Pinpoint the cell where the given text exists, returning its [X, Y] midpoint coordinate. 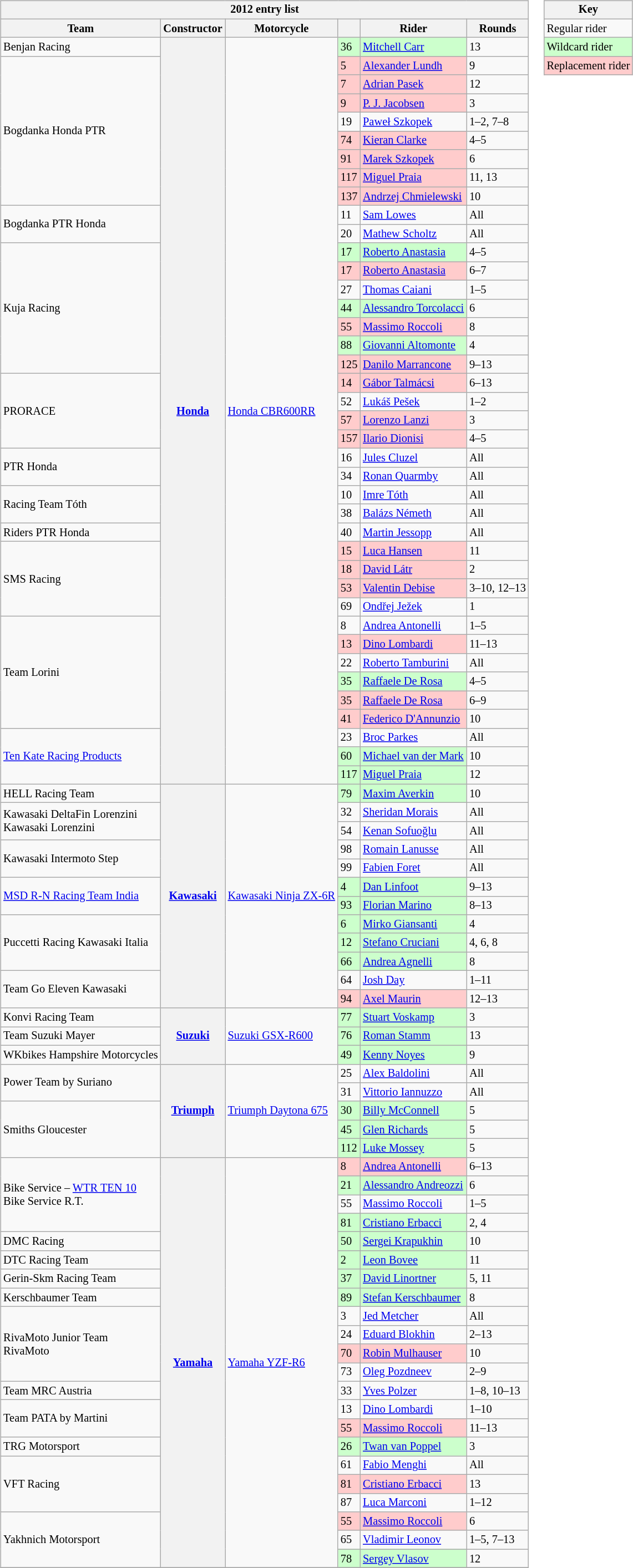
37 [349, 1279]
HELL Racing Team [80, 793]
69 [349, 607]
Kuja Racing [80, 308]
87 [349, 1503]
2, 4 [498, 1223]
Kawasaki DeltaFin LorenziniKawasaki Lorenzini [80, 822]
PTR Honda [80, 467]
Glen Richards [413, 1129]
12–13 [498, 999]
Bogdanka Honda PTR [80, 131]
Adrian Pasek [413, 84]
Kawasaki Intermoto Step [80, 858]
Puccetti Racing Kawasaki Italia [80, 943]
20 [349, 234]
Honda CBR600RR [282, 411]
Balázs Németh [413, 513]
Gerin-Skm Racing Team [80, 1279]
Mathew Scholtz [413, 234]
7 [349, 84]
Broc Parkes [413, 737]
Andrzej Chmielewski [413, 196]
Thomas Caiani [413, 289]
Benjan Racing [80, 47]
Florian Marino [413, 905]
52 [349, 401]
31 [349, 1092]
Triumph [193, 1111]
Team [80, 28]
25 [349, 1073]
Rounds [498, 28]
26 [349, 1447]
1–2, 7–8 [498, 122]
1 [498, 607]
Danilo Marrancone [413, 364]
Sheridan Morais [413, 812]
1–12 [498, 1503]
Motorcycle [282, 28]
Smiths Gloucester [80, 1129]
33 [349, 1391]
Martin Jessopp [413, 532]
Dan Linfoot [413, 887]
Team Suzuki Mayer [80, 1036]
TRG Motorsport [80, 1447]
3–10, 12–13 [498, 588]
50 [349, 1241]
Leon Bovee [413, 1260]
Alexander Lundh [413, 66]
66 [349, 961]
16 [349, 457]
Fabio Menghi [413, 1465]
15 [349, 551]
Alessandro Andreozzi [413, 1185]
P. J. Jacobsen [413, 103]
Regular rider [589, 28]
Racing Team Tóth [80, 505]
53 [349, 588]
Kenny Noyes [413, 1055]
Bike Service – WTR TEN 10Bike Service R.T. [80, 1194]
Federico D'Annunzio [413, 719]
2–9 [498, 1372]
DTC Racing Team [80, 1260]
30 [349, 1111]
Paweł Szkopek [413, 122]
Stefan Kerschbaumer [413, 1297]
PRORACE [80, 411]
Maxim Averkin [413, 793]
74 [349, 140]
1–10 [498, 1409]
54 [349, 831]
Team Lorini [80, 672]
MSD R-N Racing Team India [80, 896]
Bogdanka PTR Honda [80, 224]
34 [349, 476]
Kenan Sofuoğlu [413, 831]
1–5, 7–13 [498, 1540]
2012 entry list [264, 10]
Konvi Racing Team [80, 1017]
11, 13 [498, 178]
Power Team by Suriano [80, 1082]
Jed Metcher [413, 1316]
76 [349, 1036]
Mirko Giansanti [413, 924]
38 [349, 513]
Luca Hansen [413, 551]
Valentin Debise [413, 588]
Yakhnich Motorsport [80, 1540]
Kawasaki [193, 896]
Sergei Krapukhin [413, 1241]
27 [349, 289]
Jules Cluzel [413, 457]
Constructor [193, 28]
36 [349, 47]
Rider [413, 28]
Michael van der Mark [413, 756]
Lorenzo Lanzi [413, 420]
98 [349, 849]
Imre Tóth [413, 495]
Andrea Agnelli [413, 961]
David Látr [413, 569]
Kawasaki Ninja ZX-6R [282, 896]
125 [349, 364]
94 [349, 999]
Vladimir Leonov [413, 1540]
Ronan Quarmby [413, 476]
Suzuki [193, 1036]
6–9 [498, 700]
23 [349, 737]
Stefano Cruciani [413, 943]
Billy McConnell [413, 1111]
Robin Mulhauser [413, 1353]
Marek Szkopek [413, 159]
24 [349, 1335]
137 [349, 196]
32 [349, 812]
Sergey Vlasov [413, 1559]
88 [349, 345]
Triumph Daytona 675 [282, 1111]
Oleg Pozdneev [413, 1372]
Yves Polzer [413, 1391]
61 [349, 1465]
1–8, 10–13 [498, 1391]
70 [349, 1353]
Honda [193, 411]
RivaMoto Junior TeamRivaMoto [80, 1344]
79 [349, 793]
Ten Kate Racing Products [80, 756]
5, 11 [498, 1279]
Luke Mossey [413, 1148]
Luca Marconi [413, 1503]
Fabien Foret [413, 868]
Ilario Dionisi [413, 439]
Replacement rider [589, 66]
89 [349, 1297]
44 [349, 308]
Key [589, 10]
Vittorio Iannuzzo [413, 1092]
6–7 [498, 271]
22 [349, 663]
Axel Maurin [413, 999]
57 [349, 420]
Romain Lanusse [413, 849]
157 [349, 439]
18 [349, 569]
DMC Racing [80, 1241]
Riders PTR Honda [80, 532]
8–13 [498, 905]
Yamaha [193, 1362]
49 [349, 1055]
45 [349, 1129]
Team Go Eleven Kawasaki [80, 989]
Roman Stamm [413, 1036]
Kerschbaumer Team [80, 1297]
Josh Day [413, 980]
2–13 [498, 1335]
Kieran Clarke [413, 140]
VFT Racing [80, 1484]
40 [349, 532]
Twan van Poppel [413, 1447]
112 [349, 1148]
Giovanni Altomonte [413, 345]
73 [349, 1372]
Sam Lowes [413, 215]
SMS Racing [80, 579]
Yamaha YZF-R6 [282, 1362]
Mitchell Carr [413, 47]
Roberto Tamburini [413, 663]
1–2 [498, 401]
Gábor Talmácsi [413, 383]
14 [349, 383]
78 [349, 1559]
93 [349, 905]
77 [349, 1017]
65 [349, 1540]
21 [349, 1185]
Ondřej Ježek [413, 607]
Alex Baldolini [413, 1073]
Wildcard rider [589, 47]
Lukáš Pešek [413, 401]
Alessandro Torcolacci [413, 308]
41 [349, 719]
4, 6, 8 [498, 943]
19 [349, 122]
91 [349, 159]
Team PATA by Martini [80, 1418]
Team MRC Austria [80, 1391]
64 [349, 980]
Stuart Voskamp [413, 1017]
WKbikes Hampshire Motorcycles [80, 1055]
Eduard Blokhin [413, 1335]
99 [349, 868]
Suzuki GSX-R600 [282, 1036]
60 [349, 756]
1–11 [498, 980]
David Linortner [413, 1279]
